Pinpoint the cell where the given text exists, returning its (x, y) midpoint coordinate. 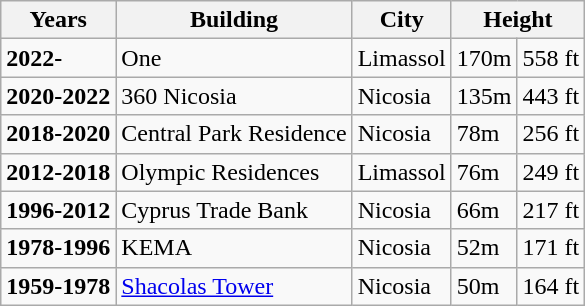
One (234, 58)
2012-2018 (58, 172)
2018-2020 (58, 134)
Central Park Residence (234, 134)
443 ft (551, 96)
50m (484, 286)
249 ft (551, 172)
66m (484, 210)
2020-2022 (58, 96)
KEMA (234, 248)
52m (484, 248)
558 ft (551, 58)
78m (484, 134)
256 ft (551, 134)
Height (518, 20)
Olympic Residences (234, 172)
164 ft (551, 286)
City (402, 20)
Years (58, 20)
Shacolas Tower (234, 286)
Cyprus Trade Bank (234, 210)
1978-1996 (58, 248)
76m (484, 172)
135m (484, 96)
1996-2012 (58, 210)
217 ft (551, 210)
1959-1978 (58, 286)
Building (234, 20)
360 Nicosia (234, 96)
170m (484, 58)
2022- (58, 58)
171 ft (551, 248)
